Find where the given text appears and provide that cell's center as [x, y] coordinate. 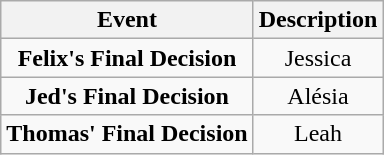
Jed's Final Decision [127, 96]
Event [127, 20]
Thomas' Final Decision [127, 134]
Description [318, 20]
Alésia [318, 96]
Jessica [318, 58]
Felix's Final Decision [127, 58]
Leah [318, 134]
